From the cell containing the given text, extract its center point as [X, Y] coordinate. 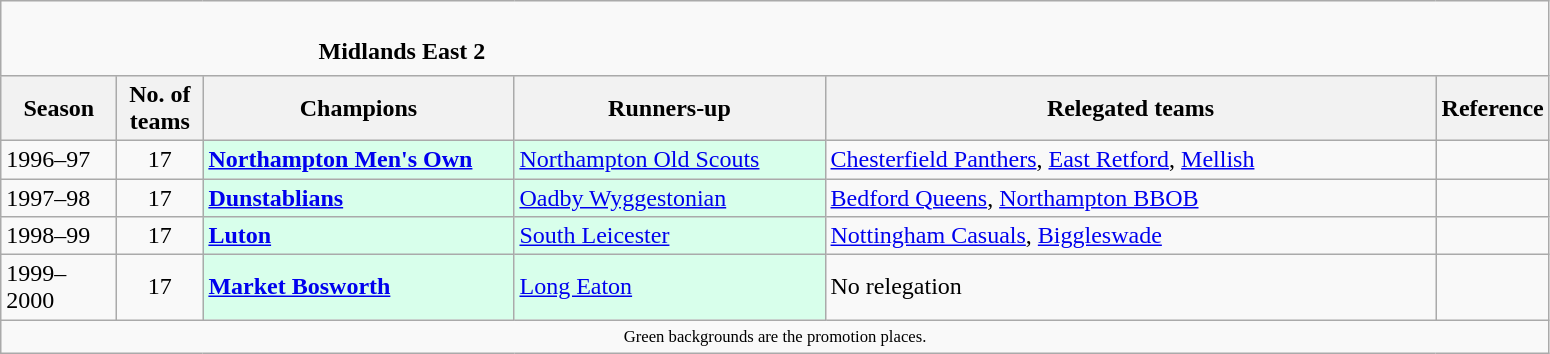
Chesterfield Panthers, East Retford, Mellish [1130, 159]
Oadby Wyggestonian [670, 197]
Reference [1492, 108]
Luton [358, 236]
Champions [358, 108]
1998–99 [59, 236]
Dunstablians [358, 197]
1996–97 [59, 159]
Season [59, 108]
Northampton Men's Own [358, 159]
Green backgrounds are the promotion places. [776, 336]
Market Bosworth [358, 288]
No. of teams [160, 108]
Relegated teams [1130, 108]
Bedford Queens, Northampton BBOB [1130, 197]
Nottingham Casuals, Biggleswade [1130, 236]
South Leicester [670, 236]
No relegation [1130, 288]
Long Eaton [670, 288]
1999–2000 [59, 288]
Northampton Old Scouts [670, 159]
1997–98 [59, 197]
Runners-up [670, 108]
